Locate the cell with the specified text and output its (x, y) center coordinate. 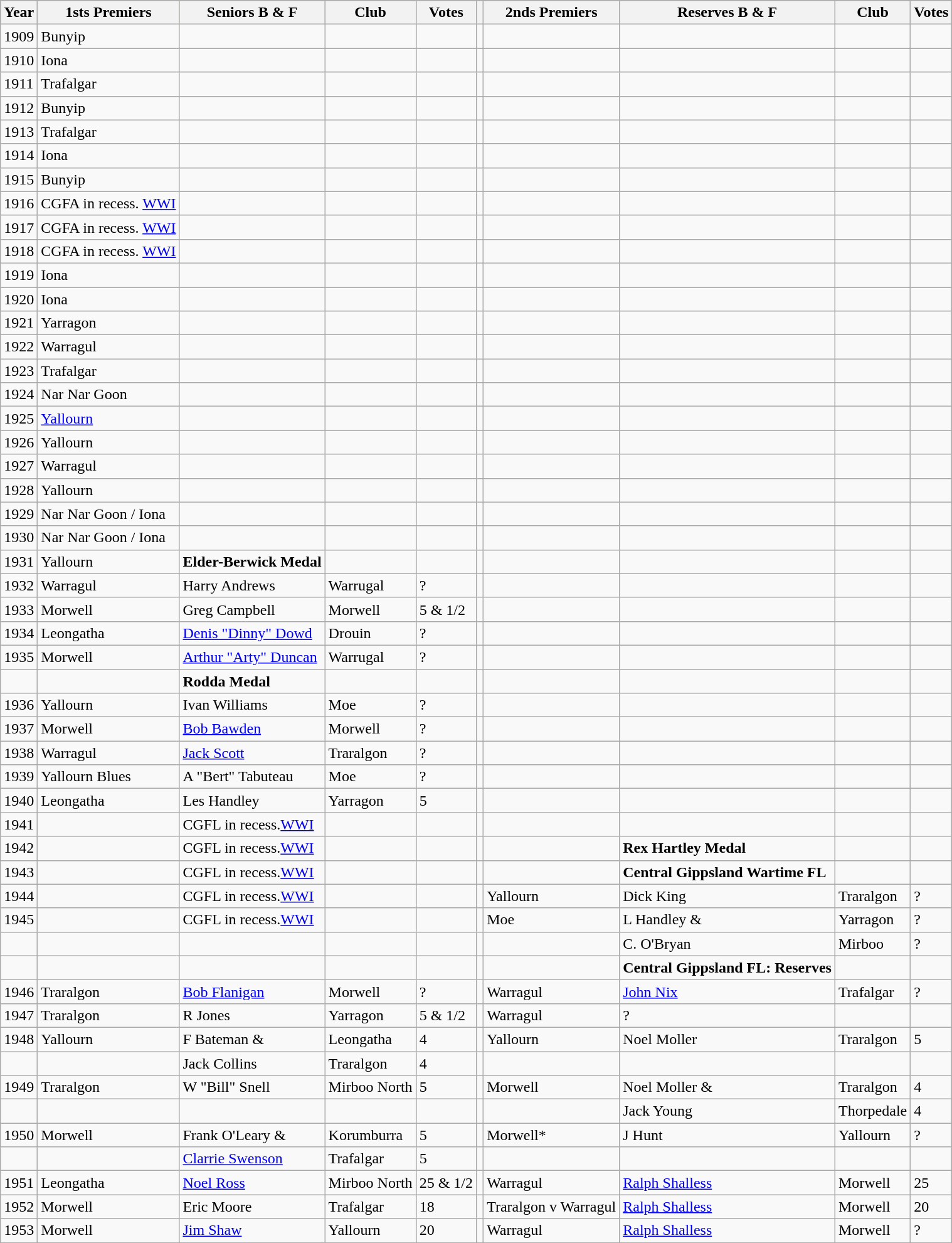
1938 (19, 753)
18 (446, 1207)
1912 (19, 108)
1926 (19, 442)
1942 (19, 848)
A "Bert" Tabuteau (252, 777)
Central Gippsland Wartime FL (727, 872)
1914 (19, 156)
Rodda Medal (252, 681)
1924 (19, 395)
1sts Premiers (108, 13)
Yallourn Blues (108, 777)
1927 (19, 466)
J Hunt (727, 1135)
Noel Moller (727, 1039)
Seniors B & F (252, 13)
Les Handley (252, 801)
1931 (19, 562)
Central Gippsland FL: Reserves (727, 968)
1947 (19, 1015)
1943 (19, 872)
Korumburra (370, 1135)
Clarrie Swenson (252, 1159)
Drouin (370, 633)
Greg Campbell (252, 609)
1946 (19, 991)
1951 (19, 1183)
1949 (19, 1087)
Mirboo (872, 944)
Dick King (727, 896)
Eric Moore (252, 1207)
Nar Nar Goon (108, 395)
1953 (19, 1230)
Year (19, 13)
Ivan Williams (252, 705)
Jack Young (727, 1111)
Jack Collins (252, 1064)
1919 (19, 275)
1950 (19, 1135)
W "Bill" Snell (252, 1087)
1910 (19, 60)
Jim Shaw (252, 1230)
1940 (19, 801)
Jack Scott (252, 753)
1939 (19, 777)
1932 (19, 585)
1909 (19, 36)
L Handley & (727, 920)
1925 (19, 419)
2nds Premiers (552, 13)
25 (931, 1183)
Noel Ross (252, 1183)
1929 (19, 514)
Reserves B & F (727, 13)
Frank O'Leary & (252, 1135)
Bob Bawden (252, 729)
Bob Flanigan (252, 991)
1922 (19, 347)
1952 (19, 1207)
1921 (19, 323)
C. O'Bryan (727, 944)
1937 (19, 729)
Arthur "Arty" Duncan (252, 657)
1935 (19, 657)
Traralgon v Warragul (552, 1207)
R Jones (252, 1015)
1920 (19, 299)
Elder-Berwick Medal (252, 562)
1934 (19, 633)
Denis "Dinny" Dowd (252, 633)
1936 (19, 705)
1918 (19, 251)
1911 (19, 84)
1916 (19, 203)
1941 (19, 824)
Thorpedale (872, 1111)
F Bateman & (252, 1039)
Rex Hartley Medal (727, 848)
1933 (19, 609)
John Nix (727, 991)
1930 (19, 538)
1948 (19, 1039)
1945 (19, 920)
1923 (19, 371)
1913 (19, 132)
Harry Andrews (252, 585)
1928 (19, 490)
1944 (19, 896)
Noel Moller & (727, 1087)
25 & 1/2 (446, 1183)
1915 (19, 179)
1917 (19, 227)
Morwell* (552, 1135)
